Search for the cell housing the specified text and yield its (X, Y) center coordinate. 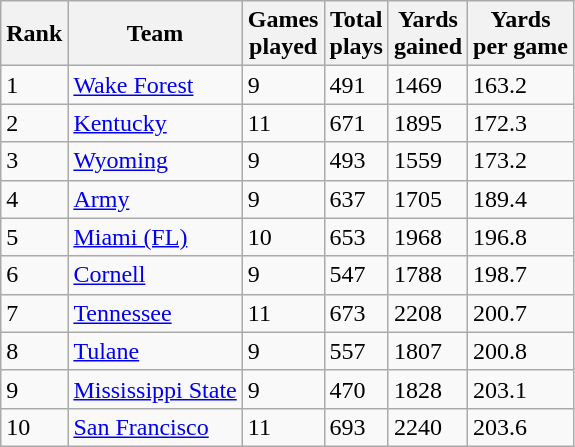
8 (34, 351)
3 (34, 161)
1 (34, 85)
196.8 (521, 237)
163.2 (521, 85)
Army (155, 199)
1469 (428, 85)
Yardsper game (521, 34)
Mississippi State (155, 389)
173.2 (521, 161)
1807 (428, 351)
200.7 (521, 313)
Rank (34, 34)
637 (356, 199)
1968 (428, 237)
557 (356, 351)
6 (34, 275)
Gamesplayed (283, 34)
1705 (428, 199)
198.7 (521, 275)
493 (356, 161)
Wake Forest (155, 85)
7 (34, 313)
Team (155, 34)
Miami (FL) (155, 237)
200.8 (521, 351)
189.4 (521, 199)
1559 (428, 161)
693 (356, 427)
4 (34, 199)
491 (356, 85)
1828 (428, 389)
547 (356, 275)
San Francisco (155, 427)
172.3 (521, 123)
Yardsgained (428, 34)
Wyoming (155, 161)
1788 (428, 275)
1895 (428, 123)
673 (356, 313)
2208 (428, 313)
671 (356, 123)
2240 (428, 427)
Kentucky (155, 123)
653 (356, 237)
Tulane (155, 351)
203.1 (521, 389)
470 (356, 389)
Cornell (155, 275)
5 (34, 237)
Tennessee (155, 313)
203.6 (521, 427)
2 (34, 123)
Totalplays (356, 34)
